Capture the cell that displays the provided text and extract its [x, y] central coordinate. 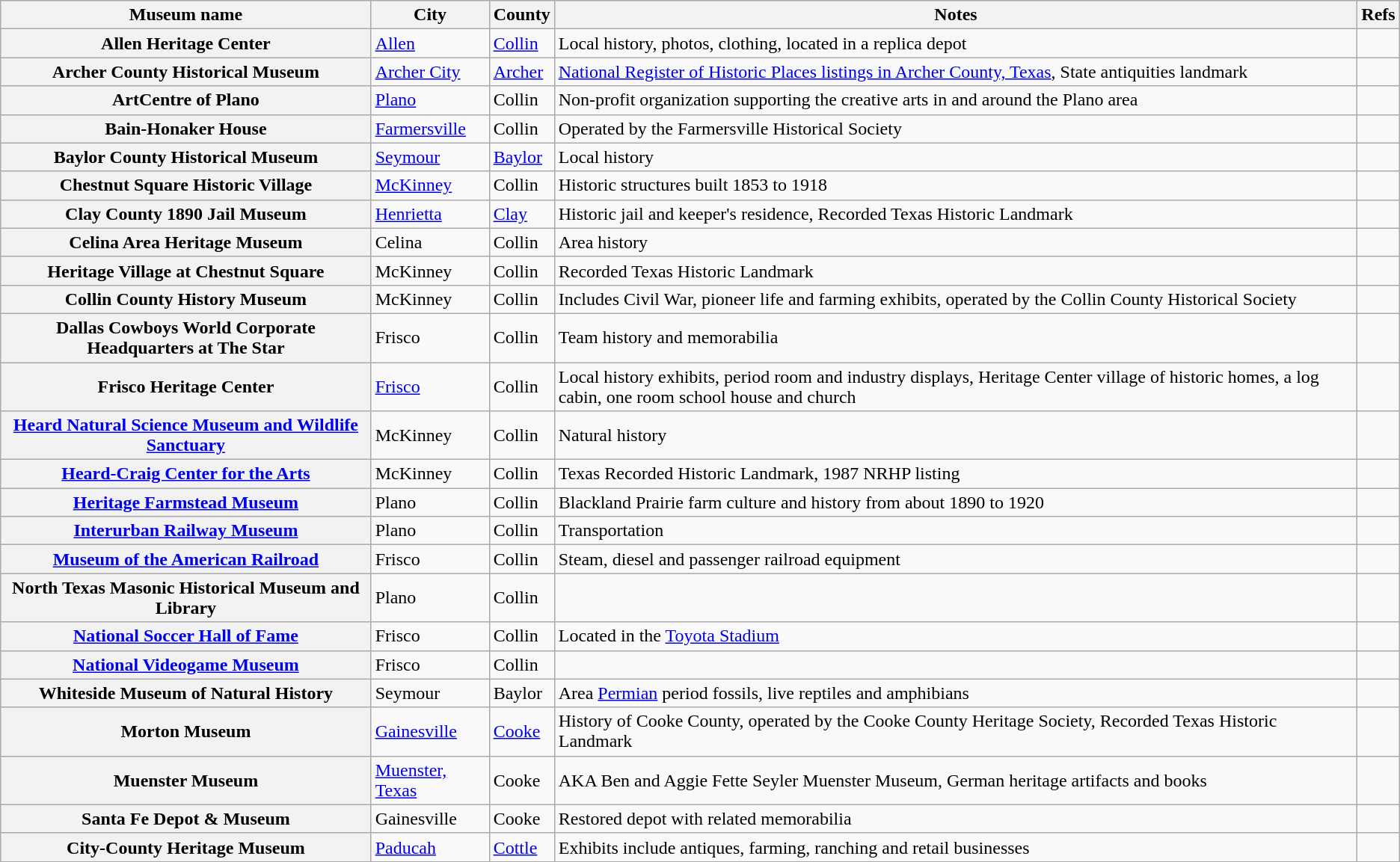
Morton Museum [185, 731]
Heard Natural Science Museum and Wildlife Sanctuary [185, 435]
Muenster Museum [185, 781]
Clay County 1890 Jail Museum [185, 214]
Recorded Texas Historic Landmark [956, 271]
City-County Heritage Museum [185, 847]
Historic jail and keeper's residence, Recorded Texas Historic Landmark [956, 214]
Museum name [185, 15]
Team history and memorabilia [956, 338]
Archer [522, 72]
Heard-Craig Center for the Arts [185, 474]
Dallas Cowboys World Corporate Headquarters at The Star [185, 338]
Steam, diesel and passenger railroad equipment [956, 559]
Santa Fe Depot & Museum [185, 819]
Whiteside Museum of Natural History [185, 693]
City [430, 15]
Local history, photos, clothing, located in a replica depot [956, 43]
Historic structures built 1853 to 1918 [956, 185]
National Register of Historic Places listings in Archer County, Texas, State antiquities landmark [956, 72]
Allen Heritage Center [185, 43]
Cottle [522, 847]
Frisco Heritage Center [185, 386]
Heritage Village at Chestnut Square [185, 271]
History of Cooke County, operated by the Cooke County Heritage Society, Recorded Texas Historic Landmark [956, 731]
Includes Civil War, pioneer life and farming exhibits, operated by the Collin County Historical Society [956, 299]
Heritage Farmstead Museum [185, 502]
Museum of the American Railroad [185, 559]
National Videogame Museum [185, 665]
Bain-Honaker House [185, 129]
ArtCentre of Plano [185, 100]
Located in the Toyota Stadium [956, 636]
Area history [956, 242]
Muenster, Texas [430, 781]
Notes [956, 15]
North Texas Masonic Historical Museum and Library [185, 598]
National Soccer Hall of Fame [185, 636]
Natural history [956, 435]
Henrietta [430, 214]
Clay [522, 214]
Paducah [430, 847]
Interurban Railway Museum [185, 531]
AKA Ben and Aggie Fette Seyler Muenster Museum, German heritage artifacts and books [956, 781]
Non-profit organization supporting the creative arts in and around the Plano area [956, 100]
Farmersville [430, 129]
Archer County Historical Museum [185, 72]
Archer City [430, 72]
Restored depot with related memorabilia [956, 819]
County [522, 15]
Area Permian period fossils, live reptiles and amphibians [956, 693]
Celina Area Heritage Museum [185, 242]
Blackland Prairie farm culture and history from about 1890 to 1920 [956, 502]
Local history [956, 157]
Chestnut Square Historic Village [185, 185]
Refs [1378, 15]
Allen [430, 43]
Operated by the Farmersville Historical Society [956, 129]
Local history exhibits, period room and industry displays, Heritage Center village of historic homes, a log cabin, one room school house and church [956, 386]
Celina [430, 242]
Transportation [956, 531]
Texas Recorded Historic Landmark, 1987 NRHP listing [956, 474]
Collin County History Museum [185, 299]
Baylor County Historical Museum [185, 157]
Exhibits include antiques, farming, ranching and retail businesses [956, 847]
